Identify which cell holds the provided text, then report its [x, y] central coordinate. 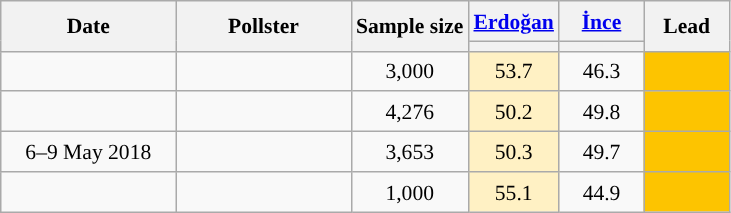
3,653 [410, 152]
Erdoğan [514, 21]
Sample size [410, 26]
46.3 [602, 71]
İnce [602, 21]
49.8 [602, 112]
53.7 [514, 71]
50.2 [514, 112]
1,000 [410, 192]
Lead [686, 26]
49.7 [602, 152]
Pollster [264, 26]
55.1 [514, 192]
6–9 May 2018 [88, 152]
50.3 [514, 152]
44.9 [602, 192]
4,276 [410, 112]
Date [88, 26]
3,000 [410, 71]
